Capture the cell that displays the provided text and extract its (x, y) central coordinate. 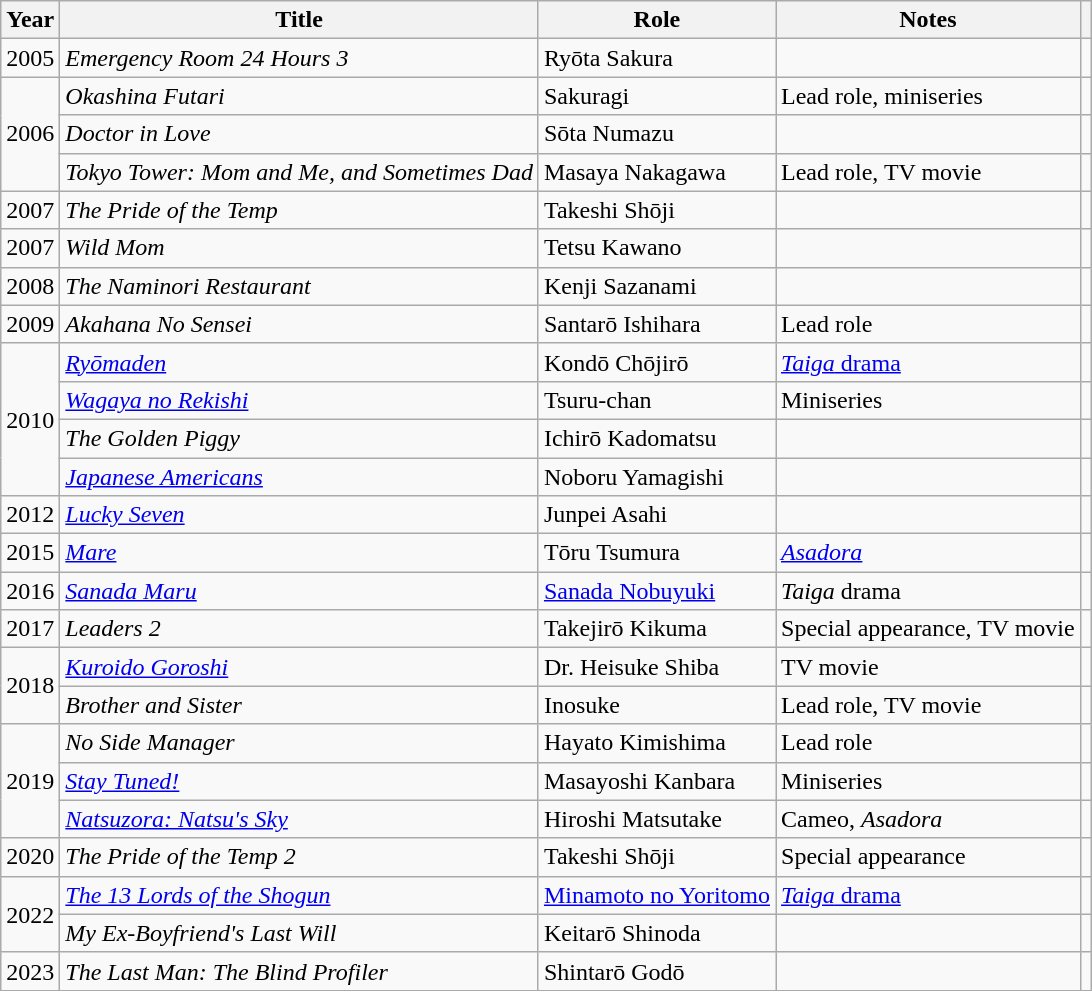
Wagaya no Rekishi (300, 400)
Special appearance (928, 857)
Natsuzora: Natsu's Sky (300, 819)
Mare (300, 553)
Sakuragi (656, 96)
Ichirō Kadomatsu (656, 438)
Okashina Futari (300, 96)
The Naminori Restaurant (300, 286)
Santarō Ishihara (656, 324)
Junpei Asahi (656, 515)
Lucky Seven (300, 515)
Brother and Sister (300, 705)
2010 (30, 419)
Sōta Numazu (656, 134)
Lead role, miniseries (928, 96)
The Pride of the Temp (300, 210)
Shintarō Godō (656, 971)
My Ex-Boyfriend's Last Will (300, 933)
The 13 Lords of the Shogun (300, 895)
Tetsu Kawano (656, 248)
The Pride of the Temp 2 (300, 857)
Masaya Nakagawa (656, 172)
2005 (30, 58)
Ryōmaden (300, 362)
Inosuke (656, 705)
Notes (928, 20)
Masayoshi Kanbara (656, 781)
Year (30, 20)
Asadora (928, 553)
Dr. Heisuke Shiba (656, 667)
Role (656, 20)
Emergency Room 24 Hours 3 (300, 58)
2019 (30, 781)
2020 (30, 857)
2012 (30, 515)
TV movie (928, 667)
Tōru Tsumura (656, 553)
Leaders 2 (300, 629)
Kenji Sazanami (656, 286)
2022 (30, 914)
Akahana No Sensei (300, 324)
2018 (30, 686)
The Last Man: The Blind Profiler (300, 971)
Japanese Americans (300, 477)
Hiroshi Matsutake (656, 819)
The Golden Piggy (300, 438)
2017 (30, 629)
Tokyo Tower: Mom and Me, and Sometimes Dad (300, 172)
Sanada Maru (300, 591)
2006 (30, 134)
Sanada Nobuyuki (656, 591)
Keitarō Shinoda (656, 933)
Title (300, 20)
No Side Manager (300, 743)
Ryōta Sakura (656, 58)
Kuroido Goroshi (300, 667)
2008 (30, 286)
Doctor in Love (300, 134)
Tsuru-chan (656, 400)
Noboru Yamagishi (656, 477)
2015 (30, 553)
2009 (30, 324)
Special appearance, TV movie (928, 629)
Kondō Chōjirō (656, 362)
Takejirō Kikuma (656, 629)
Stay Tuned! (300, 781)
Minamoto no Yoritomo (656, 895)
Hayato Kimishima (656, 743)
2023 (30, 971)
2016 (30, 591)
Wild Mom (300, 248)
Cameo, Asadora (928, 819)
